From the cell containing the given text, extract its center point as (x, y) coordinate. 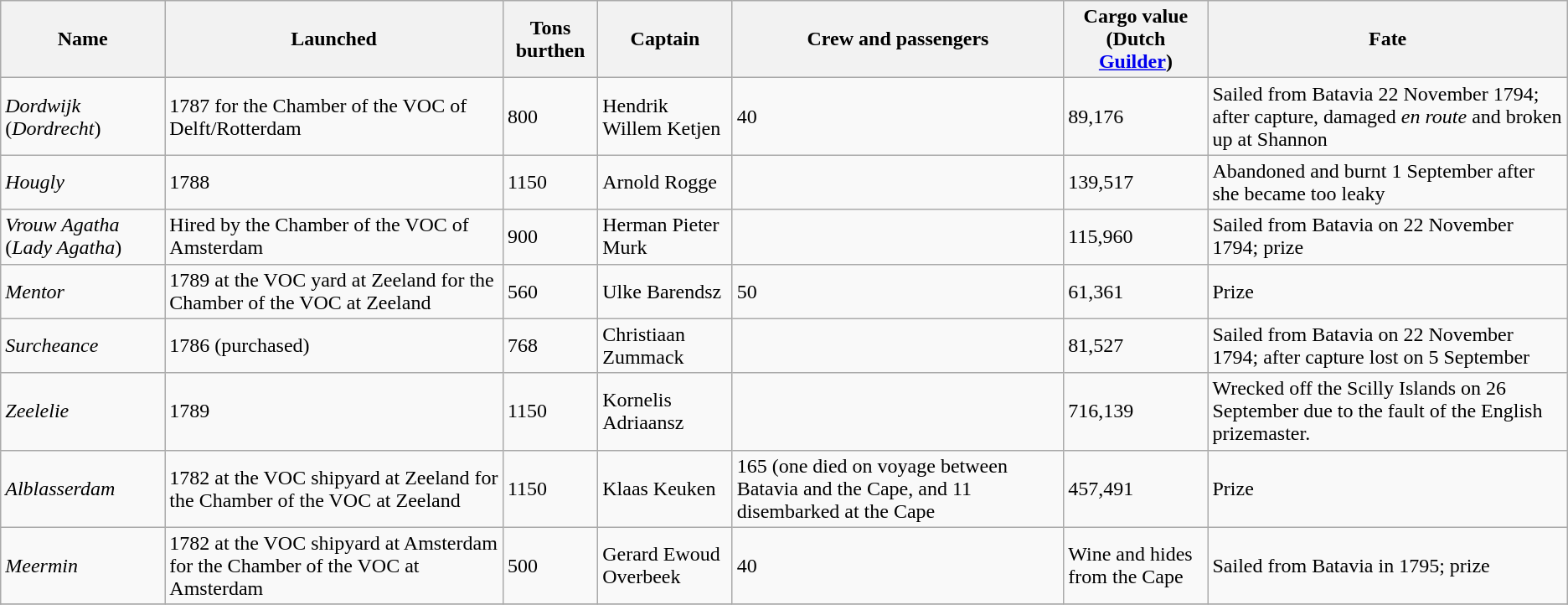
Meermin (83, 566)
Mentor (83, 292)
Crew and passengers (898, 39)
Abandoned and burnt 1 September after she became too leaky (1387, 183)
Sailed from Batavia on 22 November 1794; prize (1387, 236)
Fate (1387, 39)
Wrecked off the Scilly Islands on 26 September due to the fault of the English prizemaster. (1387, 411)
768 (549, 345)
560 (549, 292)
457,491 (1136, 489)
1788 (334, 183)
900 (549, 236)
61,361 (1136, 292)
1782 at the VOC shipyard at Zeeland for the Chamber of the VOC at Zeeland (334, 489)
Herman Pieter Murk (665, 236)
Gerard Ewoud Overbeek (665, 566)
Launched (334, 39)
81,527 (1136, 345)
Hendrik Willem Ketjen (665, 116)
Kornelis Adriaansz (665, 411)
Sailed from Batavia 22 November 1794; after capture, damaged en route and broken up at Shannon (1387, 116)
716,139 (1136, 411)
139,517 (1136, 183)
Alblasserdam (83, 489)
800 (549, 116)
1789 (334, 411)
1787 for the Chamber of the VOC of Delft/Rotterdam (334, 116)
Klaas Keuken (665, 489)
Hougly (83, 183)
Cargo value (Dutch Guilder) (1136, 39)
Ulke Barendsz (665, 292)
1786 (purchased) (334, 345)
Dordwijk (Dordrecht) (83, 116)
89,176 (1136, 116)
Name (83, 39)
Sailed from Batavia in 1795; prize (1387, 566)
Wine and hides from the Cape (1136, 566)
Zeelelie (83, 411)
Tons burthen (549, 39)
Christiaan Zummack (665, 345)
Hired by the Chamber of the VOC of Amsterdam (334, 236)
115,960 (1136, 236)
165 (one died on voyage between Batavia and the Cape, and 11 disembarked at the Cape (898, 489)
50 (898, 292)
Vrouw Agatha (Lady Agatha) (83, 236)
500 (549, 566)
Sailed from Batavia on 22 November 1794; after capture lost on 5 September (1387, 345)
1789 at the VOC yard at Zeeland for the Chamber of the VOC at Zeeland (334, 292)
Arnold Rogge (665, 183)
Captain (665, 39)
Surcheance (83, 345)
1782 at the VOC shipyard at Amsterdam for the Chamber of the VOC at Amsterdam (334, 566)
